Identify which cell holds the provided text, then report its (x, y) central coordinate. 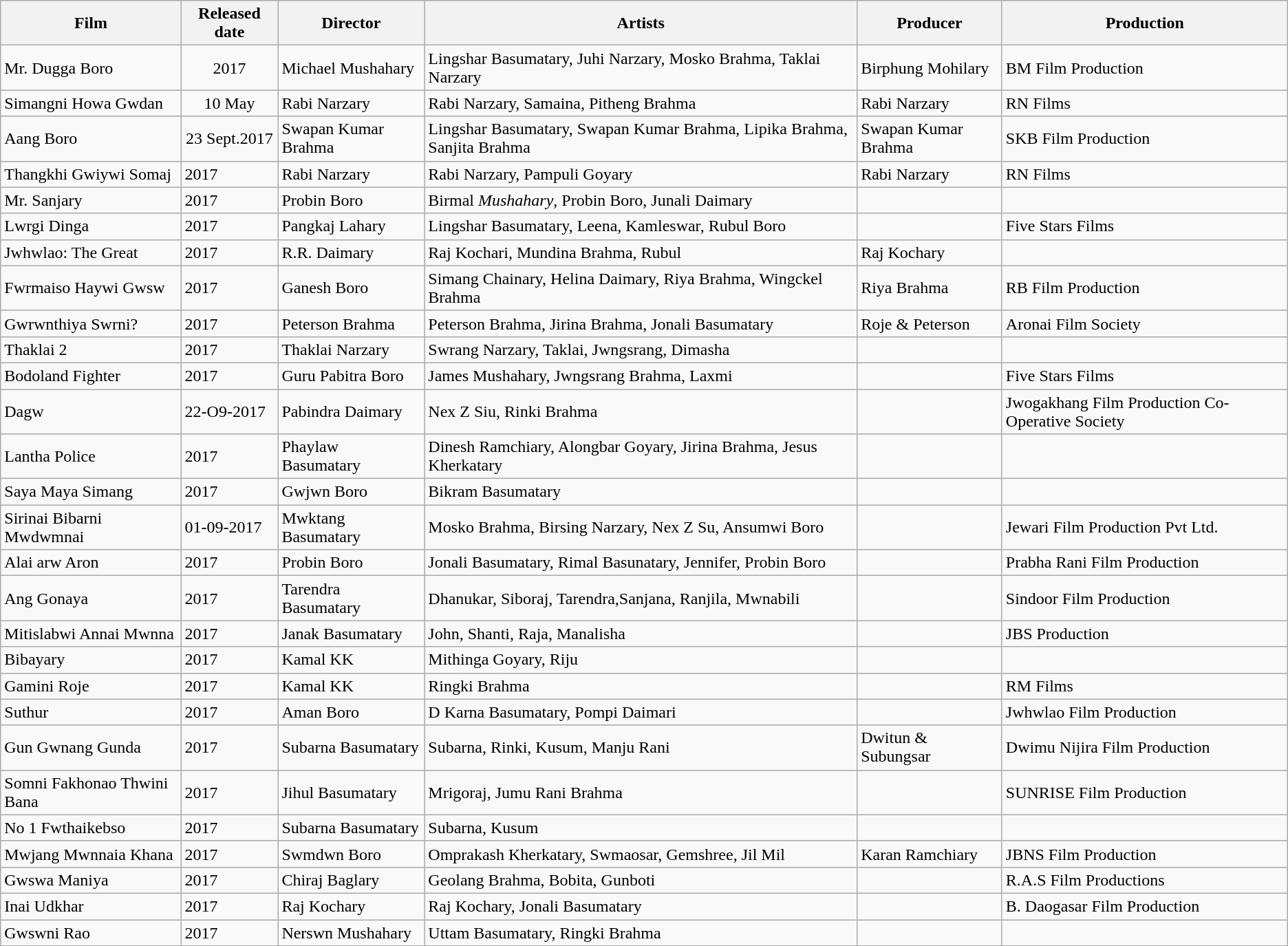
Director (351, 23)
Birmal Mushahary, Probin Boro, Junali Daimary (641, 200)
23 Sept.2017 (230, 139)
Ganesh Boro (351, 288)
Film (91, 23)
Gwswa Maniya (91, 880)
Geolang Brahma, Bobita, Gunboti (641, 880)
Gun Gwnang Gunda (91, 747)
Thaklai 2 (91, 350)
Karan Ramchiary (930, 854)
Somni Fakhonao Thwini Bana (91, 793)
Mitislabwi Annai Mwnna (91, 634)
Mrigoraj, Jumu Rani Brahma (641, 793)
BM Film Production (1145, 67)
Michael Mushahary (351, 67)
Tarendra Basumatary (351, 599)
Prabha Rani Film Production (1145, 563)
Suthur (91, 712)
Peterson Brahma (351, 323)
Chiraj Baglary (351, 880)
Swrang Narzary, Taklai, Jwngsrang, Dimasha (641, 350)
Uttam Basumatary, Ringki Brahma (641, 932)
Birphung Mohilary (930, 67)
Swmdwn Boro (351, 854)
Pabindra Daimary (351, 411)
Aman Boro (351, 712)
Janak Basumatary (351, 634)
Dwimu Nijira Film Production (1145, 747)
22-O9-2017 (230, 411)
B. Daogasar Film Production (1145, 906)
Jwhwlao Film Production (1145, 712)
Phaylaw Basumatary (351, 457)
Dagw (91, 411)
Omprakash Kherkatary, Swmaosar, Gemshree, Jil Mil (641, 854)
Sindoor Film Production (1145, 599)
Jewari Film Production Pvt Ltd. (1145, 527)
SUNRISE Film Production (1145, 793)
JBS Production (1145, 634)
Producer (930, 23)
Aronai Film Society (1145, 323)
Mosko Brahma, Birsing Narzary, Nex Z Su, Ansumwi Boro (641, 527)
Mr. Sanjary (91, 200)
R.A.S Film Productions (1145, 880)
Alai arw Aron (91, 563)
Saya Maya Simang (91, 492)
Jonali Basumatary, Rimal Basunatary, Jennifer, Probin Boro (641, 563)
Subarna, Kusum (641, 828)
Rabi Narzary, Pampuli Goyary (641, 174)
Released date (230, 23)
Nerswn Mushahary (351, 932)
Dhanukar, Siboraj, Tarendra,Sanjana, Ranjila, Mwnabili (641, 599)
10 May (230, 103)
Lwrgi Dinga (91, 226)
Bikram Basumatary (641, 492)
RB Film Production (1145, 288)
Ang Gonaya (91, 599)
RM Films (1145, 686)
John, Shanti, Raja, Manalisha (641, 634)
Inai Udkhar (91, 906)
Bodoland Fighter (91, 376)
Raj Kochary, Jonali Basumatary (641, 906)
Thangkhi Gwiywi Somaj (91, 174)
Production (1145, 23)
Lingshar Basumatary, Leena, Kamleswar, Rubul Boro (641, 226)
Raj Kochari, Mundina Brahma, Rubul (641, 252)
Mwjang Mwnnaia Khana (91, 854)
JBNS Film Production (1145, 854)
Aang Boro (91, 139)
Gwjwn Boro (351, 492)
D Karna Basumatary, Pompi Daimari (641, 712)
Simangni Howa Gwdan (91, 103)
Bibayary (91, 660)
01-09-2017 (230, 527)
Jwhwlao: The Great (91, 252)
R.R. Daimary (351, 252)
Gwrwnthiya Swrni? (91, 323)
Lantha Police (91, 457)
Gamini Roje (91, 686)
Lingshar Basumatary, Swapan Kumar Brahma, Lipika Brahma, Sanjita Brahma (641, 139)
Riya Brahma (930, 288)
Thaklai Narzary (351, 350)
No 1 Fwthaikebso (91, 828)
Roje & Peterson (930, 323)
James Mushahary, Jwngsrang Brahma, Laxmi (641, 376)
Peterson Brahma, Jirina Brahma, Jonali Basumatary (641, 323)
Rabi Narzary, Samaina, Pitheng Brahma (641, 103)
SKB Film Production (1145, 139)
Lingshar Basumatary, Juhi Narzary, Mosko Brahma, Taklai Narzary (641, 67)
Gwswni Rao (91, 932)
Dinesh Ramchiary, Alongbar Goyary, Jirina Brahma, Jesus Kherkatary (641, 457)
Ringki Brahma (641, 686)
Mwktang Basumatary (351, 527)
Artists (641, 23)
Simang Chainary, Helina Daimary, Riya Brahma, Wingckel Brahma (641, 288)
Fwrmaiso Haywi Gwsw (91, 288)
Mr. Dugga Boro (91, 67)
Sirinai Bibarni Mwdwmnai (91, 527)
Jihul Basumatary (351, 793)
Pangkaj Lahary (351, 226)
Mithinga Goyary, Riju (641, 660)
Dwitun & Subungsar (930, 747)
Jwogakhang Film Production Co-Operative Society (1145, 411)
Guru Pabitra Boro (351, 376)
Nex Z Siu, Rinki Brahma (641, 411)
Subarna, Rinki, Kusum, Manju Rani (641, 747)
